Extract the [x, y] coordinate from the center of the cell holding the provided text.  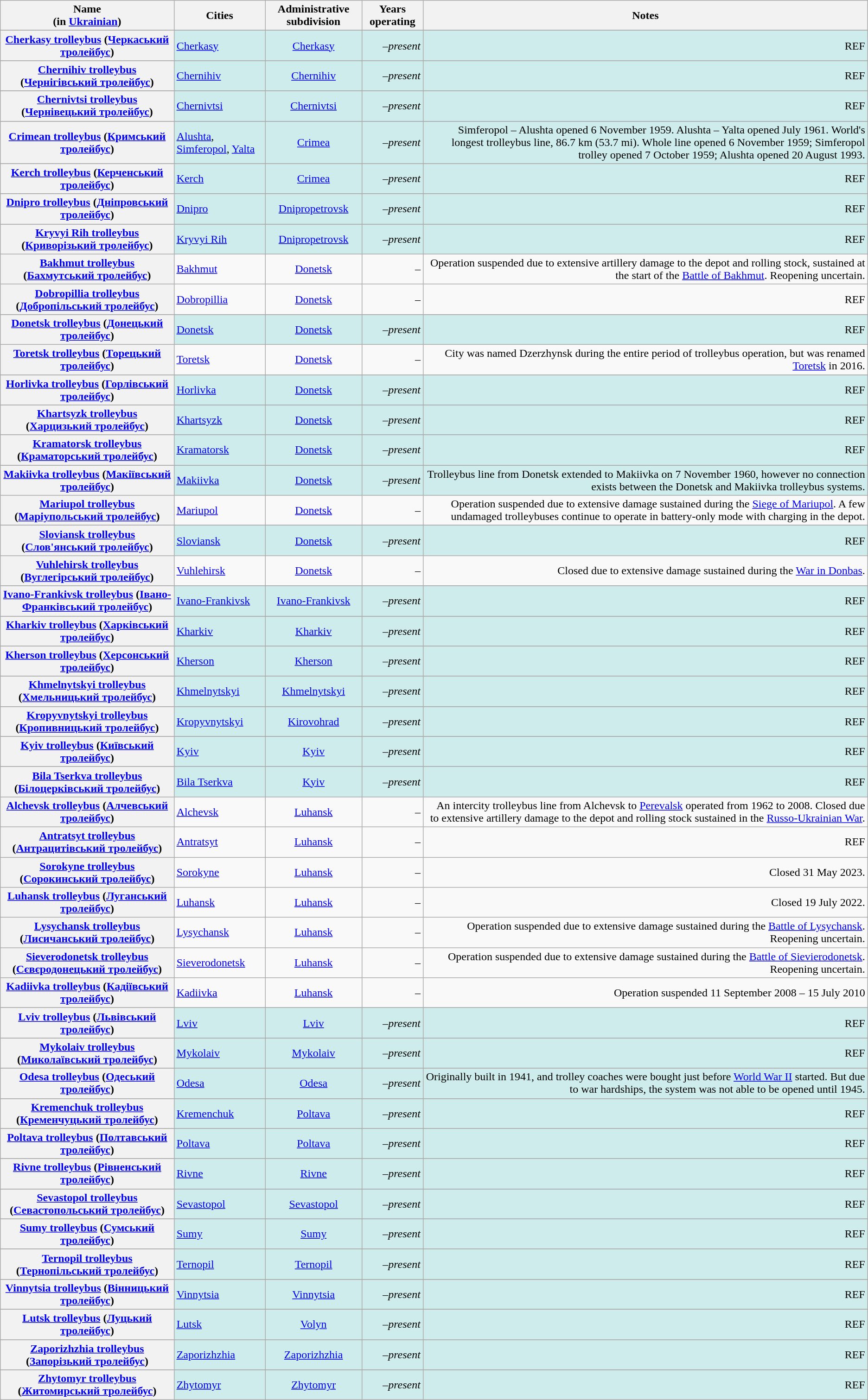
Kropyvnytskyi trolleybus (Кропивницький тролейбус) [87, 721]
Antratsyt [220, 842]
Zhytomyr trolleybus (Житомирський тролейбус) [87, 1385]
Vinnytsia trolleybus (Вінницький тролейбус) [87, 1294]
Luhansk trolleybus (Луганський тролейбус) [87, 903]
Kharkiv trolleybus (Харківський тролейбус) [87, 631]
Name(in Ukrainian) [87, 16]
Crimean trolleybus (Кримський тролейбус) [87, 142]
Operation suspended due to extensive damage sustained during the Battle of Sievierodonetsk. Reopening uncertain. [645, 963]
Sieverodonetsk trolleybus (Сєвєродонецький тролейбус) [87, 963]
Kadiivka [220, 993]
Antratsyt trolleybus (Антрацитівський тролейбус) [87, 842]
Alchevsk trolleybus (Алчевський тролейбус) [87, 812]
Closed 31 May 2023. [645, 872]
Dnipro [220, 209]
Lutsk trolleybus (Луцький тролейбус) [87, 1324]
Operation suspended 11 September 2008 – 15 July 2010 [645, 993]
Kherson trolleybus (Херсонський тролейбус) [87, 661]
Sevastopol trolleybus (Севастопольський тролейбус) [87, 1204]
Closed due to extensive damage sustained during the War in Donbas. [645, 571]
Mariupol [220, 511]
Khartsyzk trolleybus (Харцизький тролейбус) [87, 420]
Bakhmut trolleybus (Бахмутський тролейбус) [87, 269]
Khmelnytskyi trolleybus (Хмельницький тролейбус) [87, 691]
Horlivka trolleybus (Горлівський тролейбус) [87, 389]
Sorokyne [220, 872]
Kadiivka trolleybus (Кадіївський тролейбус) [87, 993]
Khartsyzk [220, 420]
Rivne trolleybus (Рівненський тролейбус) [87, 1173]
Sumy trolleybus (Сумський тролейбус) [87, 1234]
Lysychansk trolleybus (Лисичанський тролейбус) [87, 932]
Administrative subdivision [313, 16]
Lviv trolleybus (Львівський тролейбус) [87, 1023]
Vuhlehirsk [220, 571]
Bila Tserkva trolleybus (Білоцерківський тролейбус) [87, 781]
Makiivka [220, 480]
Sieverodonetsk [220, 963]
Lutsk [220, 1324]
Poltava trolleybus (Полтавський тролейбус) [87, 1144]
Dnipro trolleybus (Дніпровський тролейбус) [87, 209]
Mykolaiv trolleybus (Миколаївський тролейбус) [87, 1053]
Kerch trolleybus (Керченський тролейбус) [87, 179]
City was named Dzerzhynsk during the entire period of trolleybus operation, but was renamed Toretsk in 2016. [645, 360]
Ivano-Frankivsk trolleybus (Івано-Франківський тролейбус) [87, 601]
Kyiv trolleybus (Київський тролейбус) [87, 752]
Horlivka [220, 389]
Kerch [220, 179]
Sorokyne trolleybus (Сорокинський тролейбус) [87, 872]
Makiivka trolleybus (Макіївський тролейбус) [87, 480]
Ternopil trolleybus (Тернопільський тролейбус) [87, 1264]
Kramatorsk [220, 450]
Chernivtsi trolleybus (Чернівецький тролейбус) [87, 106]
Kropyvnytskyi [220, 721]
Alushta, Simferopol, Yalta [220, 142]
Kirovohrad [313, 721]
Kremenchuk [220, 1113]
Notes [645, 16]
Zaporizhzhia trolleybus (Запорізький тролейбус) [87, 1354]
Mariupol trolleybus (Маріупольський тролейбус) [87, 511]
Kramatorsk trolleybus (Краматорський тролейбус) [87, 450]
Closed 19 July 2022. [645, 903]
Sloviansk [220, 540]
Vuhlehirsk trolleybus (Вуглегірський тролейбус) [87, 571]
Cities [220, 16]
Dobropillia [220, 299]
Alchevsk [220, 812]
Operation suspended due to extensive damage sustained during the Battle of Lysychansk. Reopening uncertain. [645, 932]
Kremenchuk trolleybus (Кременчуцький тролейбус) [87, 1113]
Cherkasy trolleybus (Черкаський тролейбус) [87, 45]
Odesa trolleybus (Одеський тролейбус) [87, 1083]
Volyn [313, 1324]
Kryvyi Rih trolleybus (Криворізький тролейбус) [87, 239]
Kryvyi Rih [220, 239]
Sloviansk trolleybus (Слов'янський тролейбус) [87, 540]
Toretsk [220, 360]
Bakhmut [220, 269]
Years operating [392, 16]
Donetsk trolleybus (Донецький тролейбус) [87, 329]
Lysychansk [220, 932]
Toretsk trolleybus (Торецький тролейбус) [87, 360]
Bila Tserkva [220, 781]
Chernihiv trolleybus (Чернігівський тролейбус) [87, 76]
Dobropillia trolleybus (Добропільський тролейбус) [87, 299]
